Locate the cell with the specified text and output its (X, Y) center coordinate. 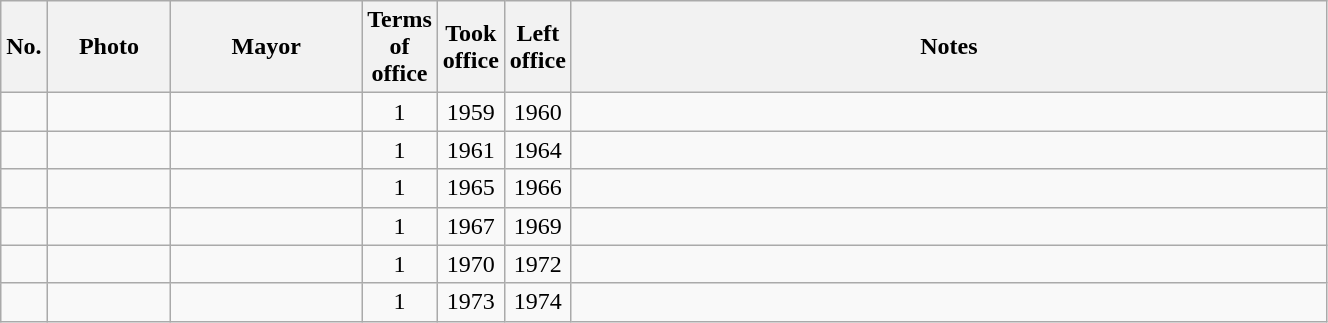
Terms of office (400, 47)
Photo (109, 47)
Mayor (266, 47)
1965 (470, 188)
1964 (538, 150)
1959 (470, 112)
Notes (948, 47)
Took office (470, 47)
1960 (538, 112)
1961 (470, 150)
1974 (538, 302)
1967 (470, 226)
1972 (538, 264)
Left office (538, 47)
1970 (470, 264)
No. (24, 47)
1973 (470, 302)
1966 (538, 188)
1969 (538, 226)
